Return [x, y] of the center of cell containing provided text 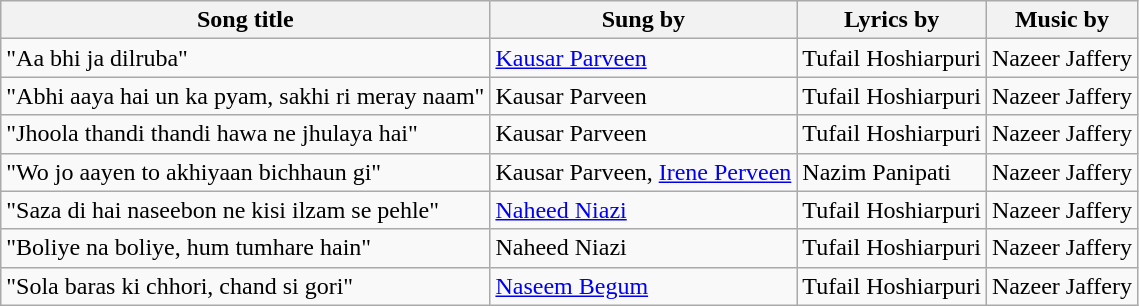
"Sola baras ki chhori, chand si gori" [246, 286]
Sung by [644, 20]
"Aa bhi ja dilruba" [246, 58]
"Jhoola thandi thandi hawa ne jhulaya hai" [246, 134]
Song title [246, 20]
Kausar Parveen, Irene Perveen [644, 172]
Music by [1062, 20]
Nazim Panipati [892, 172]
"Wo jo aayen to akhiyaan bichhaun gi" [246, 172]
Naseem Begum [644, 286]
"Boliye na boliye, hum tumhare hain" [246, 248]
"Abhi aaya hai un ka pyam, sakhi ri meray naam" [246, 96]
Lyrics by [892, 20]
"Saza di hai naseebon ne kisi ilzam se pehle" [246, 210]
